Return [x, y] of the center of cell containing provided text 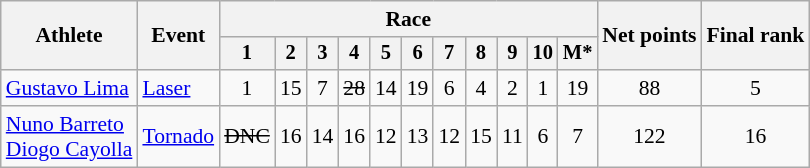
Final rank [756, 36]
88 [649, 88]
M* [578, 54]
Athlete [70, 36]
Event [178, 36]
DNC [247, 136]
Tornado [178, 136]
Laser [178, 88]
122 [649, 136]
3 [323, 54]
13 [418, 136]
11 [512, 136]
9 [512, 54]
28 [354, 88]
Net points [649, 36]
Nuno BarretoDiogo Cayolla [70, 136]
8 [481, 54]
10 [543, 54]
Gustavo Lima [70, 88]
Race [408, 19]
